Locate the cell with the specified text and output its [x, y] center coordinate. 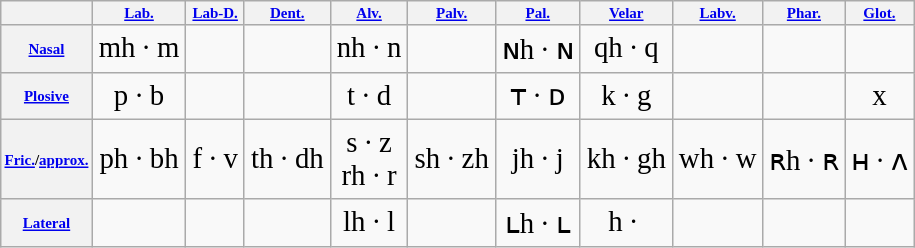
ᴛ · ᴅ [538, 96]
Palv. [452, 13]
qh · q [626, 48]
ʟh · ʟ [538, 222]
t · d [369, 96]
Glot. [880, 13]
Lateral [46, 222]
Lab-D. [216, 13]
h · [626, 222]
f · v [216, 160]
Pal. [538, 13]
Velar [626, 13]
ʀh · ʀ [804, 160]
ph · bh [139, 160]
s · zrh · r [369, 160]
lh · l [369, 222]
nh · n [369, 48]
k · g [626, 96]
ʜ · ʌ [880, 160]
kh · gh [626, 160]
sh · zh [452, 160]
ɴh · ɴ [538, 48]
Lab. [139, 13]
Fric./approx. [46, 160]
Labv. [718, 13]
wh · w [718, 160]
jh · j [538, 160]
Phar. [804, 13]
Alv. [369, 13]
mh · m [139, 48]
th · dh [287, 160]
Nasal [46, 48]
Dent. [287, 13]
x [880, 96]
p · b [139, 96]
Plosive [46, 96]
